Locate the cell with the specified text and output its (x, y) center coordinate. 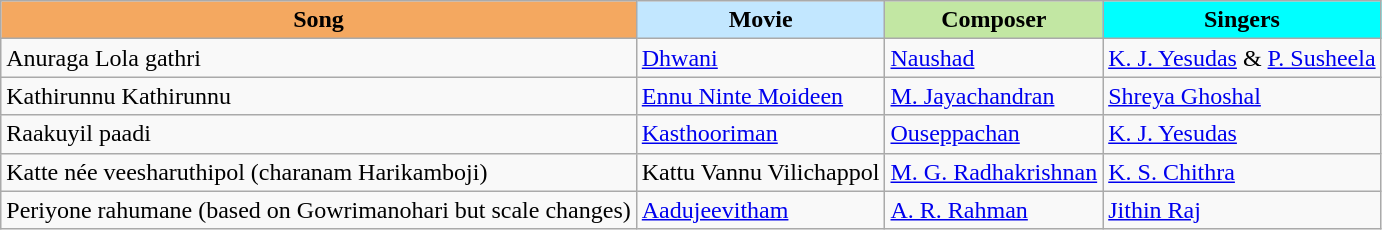
K. J. Yesudas & P. Susheela (1242, 58)
Jithin Raj (1242, 210)
Kasthooriman (760, 134)
Ouseppachan (994, 134)
Raakuyil paadi (319, 134)
Ennu Ninte Moideen (760, 96)
Anuraga Lola gathri (319, 58)
Composer (994, 20)
A. R. Rahman (994, 210)
Dhwani (760, 58)
Periyone rahumane (based on Gowrimanohari but scale changes) (319, 210)
Kathirunnu Kathirunnu (319, 96)
Shreya Ghoshal (1242, 96)
M. G. Radhakrishnan (994, 172)
Singers (1242, 20)
K. S. Chithra (1242, 172)
Aadujeevitham (760, 210)
M. Jayachandran (994, 96)
Naushad (994, 58)
Movie (760, 20)
Song (319, 20)
Katte née veesharuthipol (charanam Harikamboji) (319, 172)
Kattu Vannu Vilichappol (760, 172)
K. J. Yesudas (1242, 134)
